Provide the [X, Y] coordinate of the cell's center where the given text is located.  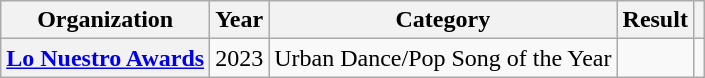
Year [240, 20]
Urban Dance/Pop Song of the Year [443, 58]
Lo Nuestro Awards [106, 58]
Organization [106, 20]
2023 [240, 58]
Result [655, 20]
Category [443, 20]
